Detect which cell encompasses the target text, then output its [x, y] center coordinate. 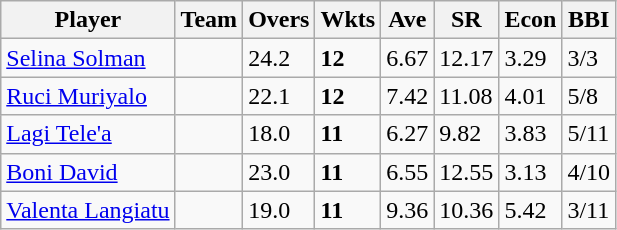
23.0 [279, 172]
Boni David [88, 172]
Ruci Muriyalo [88, 96]
6.27 [408, 134]
Wkts [348, 20]
Ave [408, 20]
4.01 [530, 96]
3.29 [530, 58]
5.42 [530, 210]
3/11 [589, 210]
4/10 [589, 172]
19.0 [279, 210]
5/11 [589, 134]
Selina Solman [88, 58]
Overs [279, 20]
9.36 [408, 210]
18.0 [279, 134]
10.36 [466, 210]
12.55 [466, 172]
Valenta Langiatu [88, 210]
Lagi Tele'a [88, 134]
3.13 [530, 172]
24.2 [279, 58]
Player [88, 20]
6.67 [408, 58]
9.82 [466, 134]
3.83 [530, 134]
5/8 [589, 96]
6.55 [408, 172]
SR [466, 20]
12.17 [466, 58]
Team [209, 20]
22.1 [279, 96]
11.08 [466, 96]
Econ [530, 20]
3/3 [589, 58]
7.42 [408, 96]
BBI [589, 20]
